Pinpoint the cell where the given text exists, returning its (x, y) midpoint coordinate. 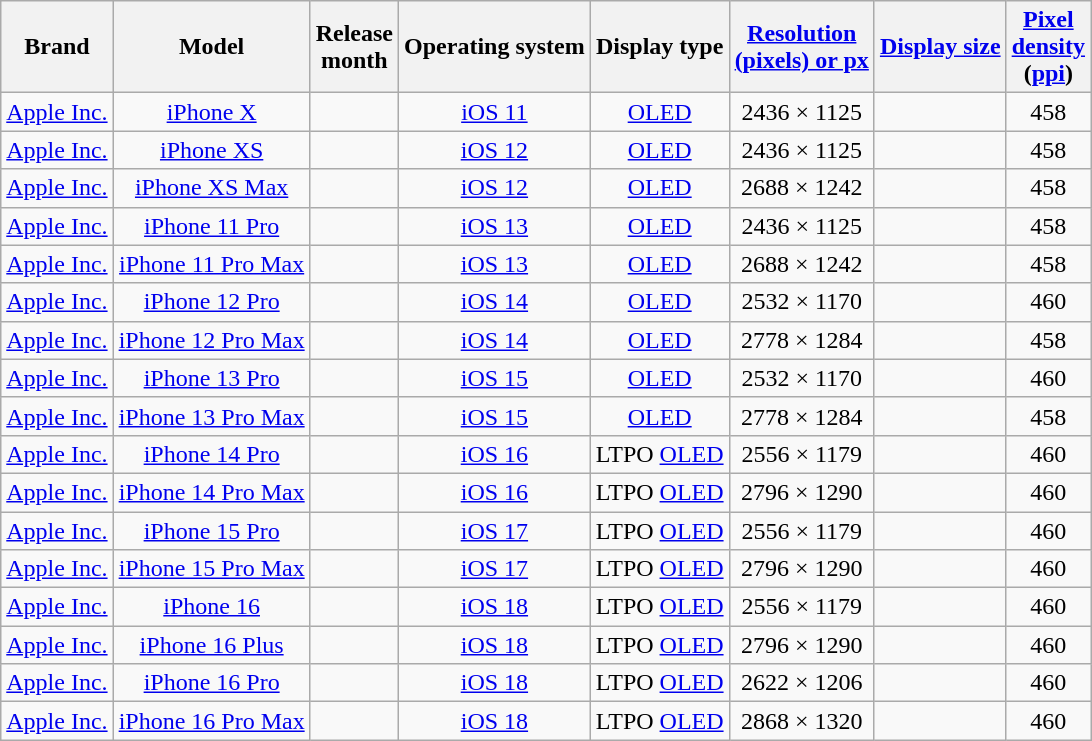
Display size (940, 47)
iPhone 16 Pro Max (212, 721)
iOS 11 (495, 112)
Brand (57, 47)
iPhone 16 (212, 607)
iPhone 11 Pro (212, 226)
iPhone 16 Plus (212, 645)
iPhone 12 Pro Max (212, 340)
Resolution(pixels) or px (802, 47)
Operating system (495, 47)
Pixeldensity(ppi) (1048, 47)
iPhone 16 Pro (212, 683)
iPhone XS Max (212, 188)
iPhone 11 Pro Max (212, 264)
iPhone 13 Pro Max (212, 416)
iPhone 13 Pro (212, 378)
iPhone 14 Pro Max (212, 492)
iPhone XS (212, 150)
2622 × 1206 (802, 683)
iPhone 15 Pro (212, 531)
Model (212, 47)
iPhone 14 Pro (212, 454)
iPhone 12 Pro (212, 302)
iPhone X (212, 112)
2868 × 1320 (802, 721)
Releasemonth (354, 47)
iPhone 15 Pro Max (212, 569)
Display type (660, 47)
